Extract the (x, y) coordinate from the center of the cell holding the provided text.  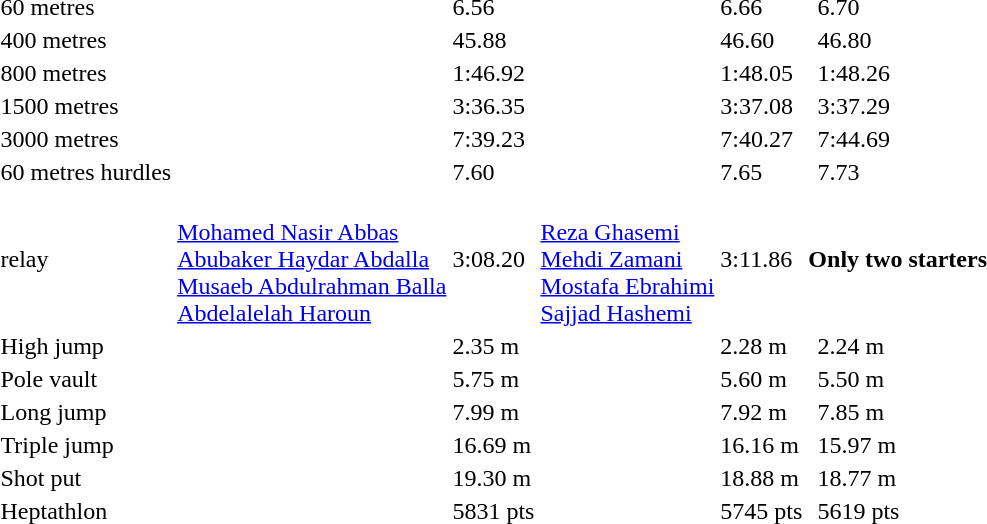
2.28 m (762, 346)
7.65 (762, 172)
1:46.92 (494, 73)
16.16 m (762, 445)
16.69 m (494, 445)
7.60 (494, 172)
7.99 m (494, 412)
Mohamed Nasir AbbasAbubaker Haydar AbdallaMusaeb Abdulrahman BallaAbdelalelah Haroun (312, 259)
3:36.35 (494, 106)
2.35 m (494, 346)
19.30 m (494, 478)
46.60 (762, 40)
45.88 (494, 40)
3:08.20 (494, 259)
3:11.86 (762, 259)
7.92 m (762, 412)
5.60 m (762, 379)
5.75 m (494, 379)
3:37.08 (762, 106)
7:39.23 (494, 139)
18.88 m (762, 478)
Reza GhasemiMehdi ZamaniMostafa EbrahimiSajjad Hashemi (628, 259)
1:48.05 (762, 73)
7:40.27 (762, 139)
